For the text-containing cell, return its midpoint in (x, y) coordinate format. 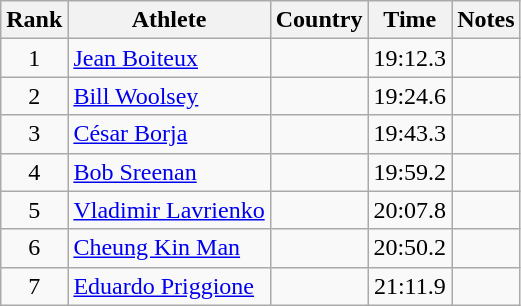
3 (34, 134)
2 (34, 96)
Rank (34, 20)
Bill Woolsey (169, 96)
Country (319, 20)
6 (34, 248)
Bob Sreenan (169, 172)
20:07.8 (410, 210)
Notes (486, 20)
Cheung Kin Man (169, 248)
20:50.2 (410, 248)
César Borja (169, 134)
Time (410, 20)
21:11.9 (410, 286)
1 (34, 58)
Eduardo Priggione (169, 286)
5 (34, 210)
19:59.2 (410, 172)
Vladimir Lavrienko (169, 210)
19:12.3 (410, 58)
Athlete (169, 20)
4 (34, 172)
Jean Boiteux (169, 58)
7 (34, 286)
19:24.6 (410, 96)
19:43.3 (410, 134)
